Provide the (x, y) coordinate of the cell's center where the given text is located.  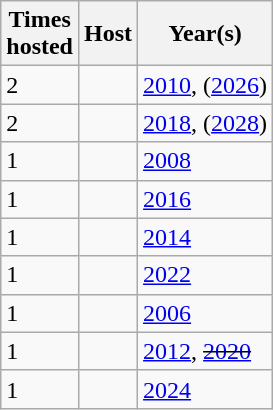
Times hosted (40, 34)
Year(s) (206, 34)
2014 (206, 237)
2022 (206, 275)
2010, (2026) (206, 85)
2006 (206, 313)
2008 (206, 161)
2018, (2028) (206, 123)
Host (108, 34)
2012, 2020 (206, 351)
2016 (206, 199)
2024 (206, 389)
